Return the (X, Y) coordinate for the center point of the cell that contains the specified text.  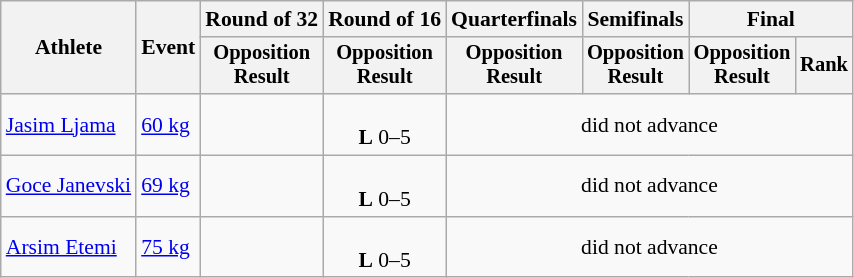
Goce Janevski (68, 186)
Round of 16 (384, 19)
Round of 32 (262, 19)
Quarterfinals (514, 19)
Rank (824, 66)
69 kg (168, 186)
60 kg (168, 124)
Final (771, 19)
Athlete (68, 48)
Arsim Etemi (68, 248)
Jasim Ljama (68, 124)
Event (168, 48)
75 kg (168, 248)
Semifinals (636, 19)
